Return (X, Y) of the center of cell containing provided text 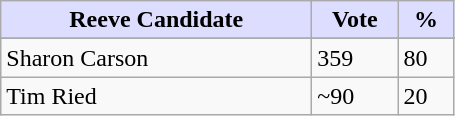
Sharon Carson (156, 58)
359 (355, 58)
Tim Ried (156, 96)
% (426, 20)
80 (426, 58)
~90 (355, 96)
Vote (355, 20)
Reeve Candidate (156, 20)
20 (426, 96)
